Extract the (x, y) coordinate from the center of the cell holding the provided text.  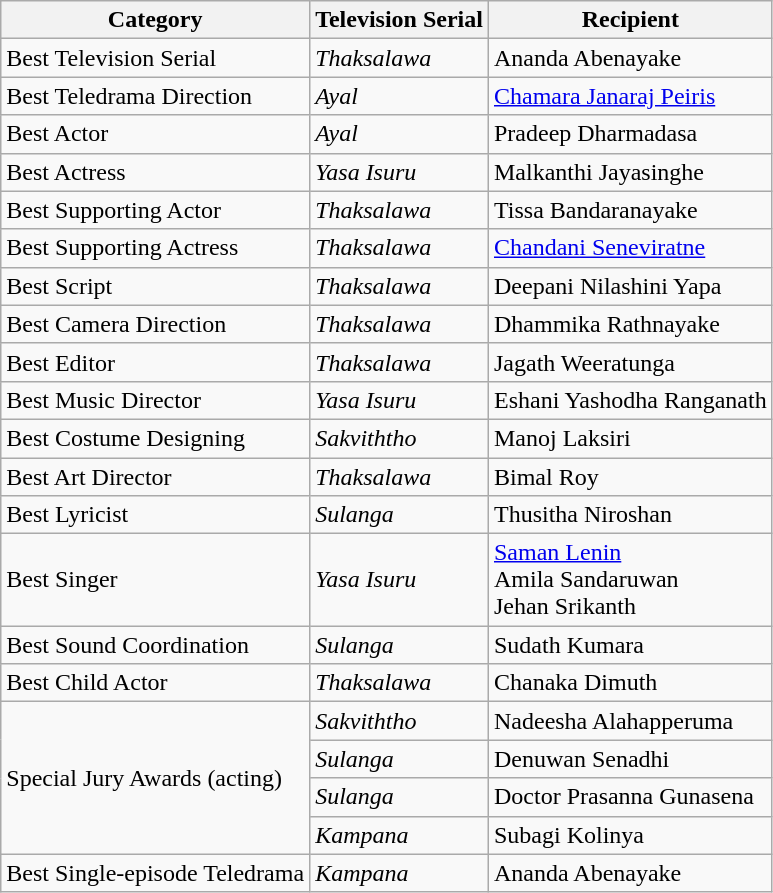
Eshani Yashodha Ranganath (630, 400)
Denuwan Senadhi (630, 759)
Malkanthi Jayasinghe (630, 172)
Best Child Actor (156, 683)
Best Supporting Actress (156, 248)
Best Music Director (156, 400)
Best Editor (156, 362)
Dhammika Rathnayake (630, 324)
Category (156, 20)
Chandani Seneviratne (630, 248)
Best Single-episode Teledrama (156, 873)
Best Teledrama Direction (156, 96)
Deepani Nilashini Yapa (630, 286)
Sudath Kumara (630, 645)
Subagi Kolinya (630, 835)
Television Serial (400, 20)
Chamara Janaraj Peiris (630, 96)
Special Jury Awards (acting) (156, 778)
Saman Lenin Amila Sandaruwan Jehan Srikanth (630, 580)
Best Television Serial (156, 58)
Best Art Director (156, 477)
Best Camera Direction (156, 324)
Best Script (156, 286)
Nadeesha Alahapperuma (630, 721)
Manoj Laksiri (630, 438)
Jagath Weeratunga (630, 362)
Chanaka Dimuth (630, 683)
Pradeep Dharmadasa (630, 134)
Doctor Prasanna Gunasena (630, 797)
Best Sound Coordination (156, 645)
Recipient (630, 20)
Best Costume Designing (156, 438)
Best Actor (156, 134)
Thusitha Niroshan (630, 515)
Bimal Roy (630, 477)
Best Singer (156, 580)
Best Actress (156, 172)
Best Lyricist (156, 515)
Tissa Bandaranayake (630, 210)
Best Supporting Actor (156, 210)
